For the text-containing cell, return its midpoint in [X, Y] coordinate format. 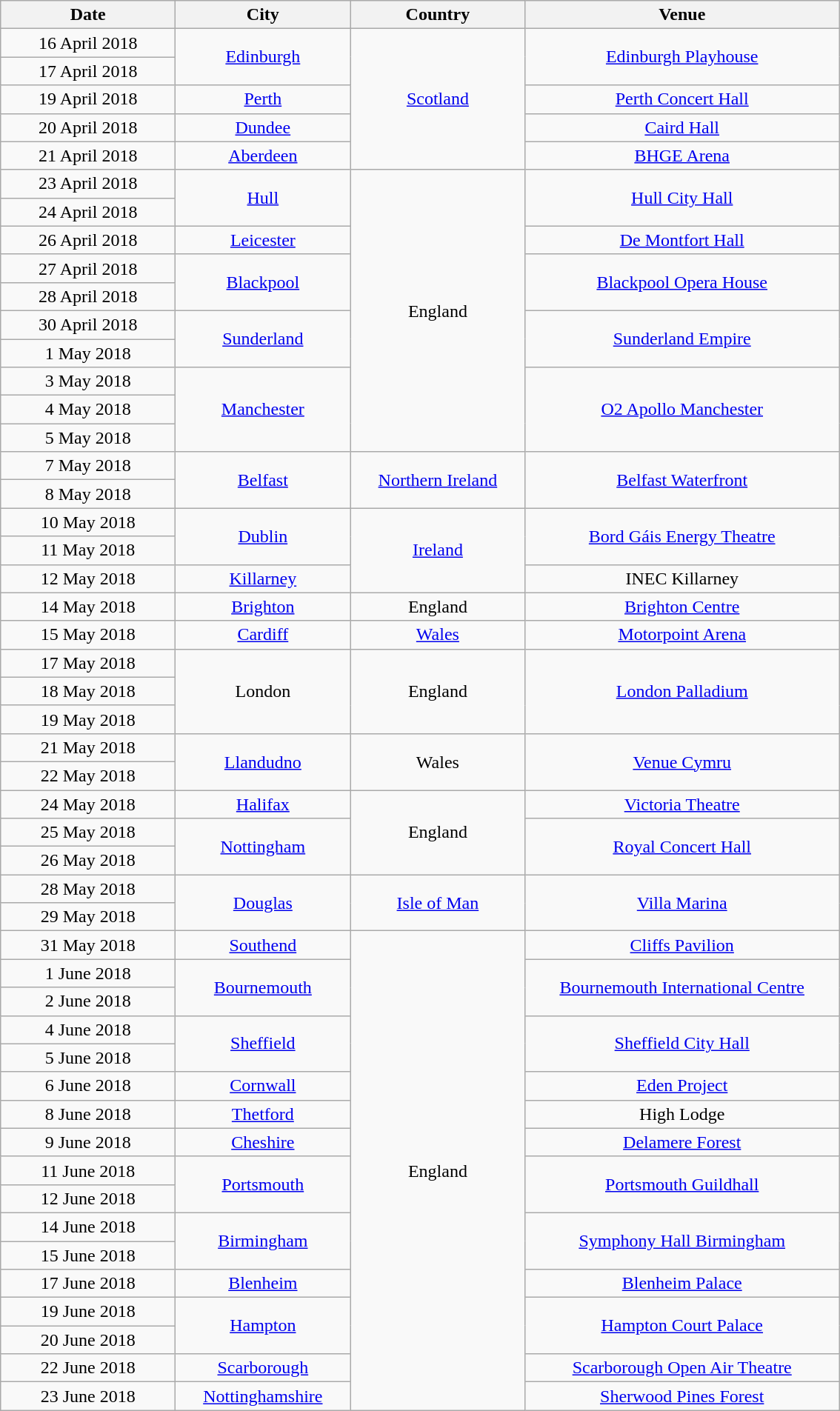
Blenheim Palace [682, 1284]
15 May 2018 [88, 635]
12 May 2018 [88, 578]
Hampton Court Palace [682, 1326]
26 April 2018 [88, 240]
4 June 2018 [88, 1030]
23 June 2018 [88, 1396]
Scarborough Open Air Theatre [682, 1368]
Leicester [263, 240]
8 June 2018 [88, 1114]
Bournemouth International Centre [682, 987]
Aberdeen [263, 156]
Hampton [263, 1326]
Motorpoint Arena [682, 635]
Venue Cymru [682, 761]
20 June 2018 [88, 1340]
Dundee [263, 127]
17 June 2018 [88, 1284]
20 April 2018 [88, 127]
21 May 2018 [88, 747]
Birmingham [263, 1241]
18 May 2018 [88, 691]
5 June 2018 [88, 1058]
4 May 2018 [88, 410]
Venue [682, 15]
3 May 2018 [88, 381]
Manchester [263, 410]
Cornwall [263, 1086]
Edinburgh [263, 57]
Hull [263, 198]
Hull City Hall [682, 198]
16 April 2018 [88, 43]
INEC Killarney [682, 578]
Blackpool Opera House [682, 282]
19 June 2018 [88, 1312]
14 May 2018 [88, 607]
Killarney [263, 578]
22 May 2018 [88, 775]
24 May 2018 [88, 804]
28 May 2018 [88, 889]
Sheffield City Hall [682, 1044]
27 April 2018 [88, 268]
Blackpool [263, 282]
Brighton Centre [682, 607]
1 May 2018 [88, 353]
Northern Ireland [438, 480]
11 May 2018 [88, 550]
Scarborough [263, 1368]
12 June 2018 [88, 1198]
Royal Concert Hall [682, 847]
15 June 2018 [88, 1255]
1 June 2018 [88, 973]
7 May 2018 [88, 466]
29 May 2018 [88, 917]
Symphony Hall Birmingham [682, 1241]
25 May 2018 [88, 833]
30 April 2018 [88, 324]
21 April 2018 [88, 156]
9 June 2018 [88, 1142]
Sunderland Empire [682, 338]
Belfast Waterfront [682, 480]
Nottingham [263, 847]
Cheshire [263, 1142]
Ireland [438, 550]
Eden Project [682, 1086]
17 April 2018 [88, 71]
City [263, 15]
Southend [263, 945]
Portsmouth Guildhall [682, 1184]
19 April 2018 [88, 99]
26 May 2018 [88, 861]
Llandudno [263, 761]
28 April 2018 [88, 296]
5 May 2018 [88, 438]
Cardiff [263, 635]
London [263, 691]
Country [438, 15]
Blenheim [263, 1284]
24 April 2018 [88, 212]
10 May 2018 [88, 522]
17 May 2018 [88, 663]
Perth [263, 99]
Delamere Forest [682, 1142]
O2 Apollo Manchester [682, 410]
Bord Gáis Energy Theatre [682, 536]
De Montfort Hall [682, 240]
19 May 2018 [88, 719]
Bournemouth [263, 987]
11 June 2018 [88, 1170]
22 June 2018 [88, 1368]
Edinburgh Playhouse [682, 57]
Sheffield [263, 1044]
23 April 2018 [88, 184]
Perth Concert Hall [682, 99]
Cliffs Pavilion [682, 945]
Sherwood Pines Forest [682, 1396]
High Lodge [682, 1114]
Brighton [263, 607]
14 June 2018 [88, 1227]
BHGE Arena [682, 156]
Douglas [263, 903]
London Palladium [682, 691]
Villa Marina [682, 903]
6 June 2018 [88, 1086]
Scotland [438, 99]
Victoria Theatre [682, 804]
Portsmouth [263, 1184]
Halifax [263, 804]
Nottinghamshire [263, 1396]
8 May 2018 [88, 494]
31 May 2018 [88, 945]
Caird Hall [682, 127]
Sunderland [263, 338]
Dublin [263, 536]
Thetford [263, 1114]
Isle of Man [438, 903]
Date [88, 15]
Belfast [263, 480]
2 June 2018 [88, 1001]
